Capture the cell that displays the provided text and extract its (X, Y) central coordinate. 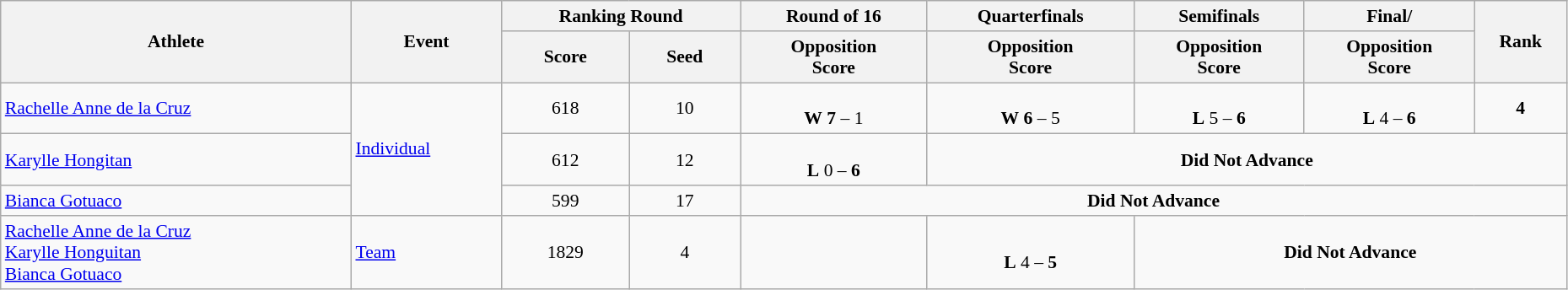
612 (565, 160)
Event (426, 42)
Rank (1520, 42)
Final/ (1389, 16)
Rachelle Anne de la CruzKarylle HonguitanBianca Gotuaco (176, 253)
L 0 – 6 (833, 160)
Seed (685, 57)
Ranking Round (621, 16)
L 5 – 6 (1219, 108)
L 4 – 6 (1389, 108)
L 4 – 5 (1031, 253)
Round of 16 (833, 16)
Individual (426, 149)
Rachelle Anne de la Cruz (176, 108)
Athlete (176, 42)
W 7 – 1 (833, 108)
1829 (565, 253)
Team (426, 253)
Semifinals (1219, 16)
17 (685, 201)
618 (565, 108)
Karylle Hongitan (176, 160)
Score (565, 57)
W 6 – 5 (1031, 108)
12 (685, 160)
Quarterfinals (1031, 16)
Bianca Gotuaco (176, 201)
599 (565, 201)
10 (685, 108)
